Identify which cell holds the provided text, then report its (X, Y) central coordinate. 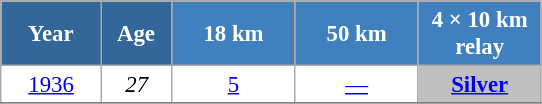
Silver (480, 85)
5 (234, 85)
— (356, 85)
Year (52, 34)
Age (136, 34)
18 km (234, 34)
1936 (52, 85)
50 km (356, 34)
27 (136, 85)
4 × 10 km relay (480, 34)
